Pinpoint the cell where the given text exists, returning its (X, Y) midpoint coordinate. 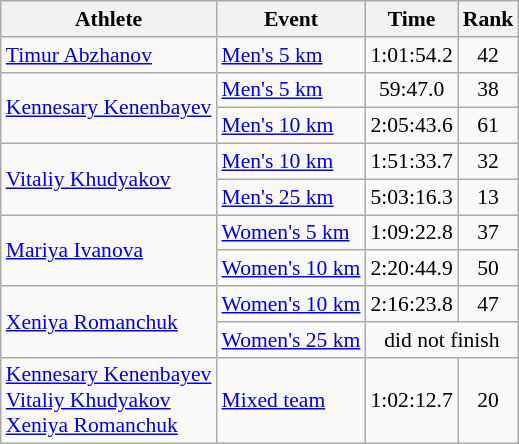
20 (488, 400)
Women's 5 km (290, 233)
1:51:33.7 (411, 162)
2:20:44.9 (411, 269)
1:02:12.7 (411, 400)
32 (488, 162)
38 (488, 90)
50 (488, 269)
Mixed team (290, 400)
59:47.0 (411, 90)
Rank (488, 19)
61 (488, 126)
Xeniya Romanchuk (109, 322)
Kennesary KenenbayevVitaliy KhudyakovXeniya Romanchuk (109, 400)
Kennesary Kenenbayev (109, 108)
2:05:43.6 (411, 126)
5:03:16.3 (411, 197)
2:16:23.8 (411, 304)
1:09:22.8 (411, 233)
Men's 25 km (290, 197)
Event (290, 19)
37 (488, 233)
Athlete (109, 19)
1:01:54.2 (411, 55)
Vitaliy Khudyakov (109, 180)
42 (488, 55)
Timur Abzhanov (109, 55)
Mariya Ivanova (109, 250)
47 (488, 304)
Time (411, 19)
Women's 25 km (290, 340)
13 (488, 197)
did not finish (442, 340)
